Pinpoint the cell where the given text exists, returning its [x, y] midpoint coordinate. 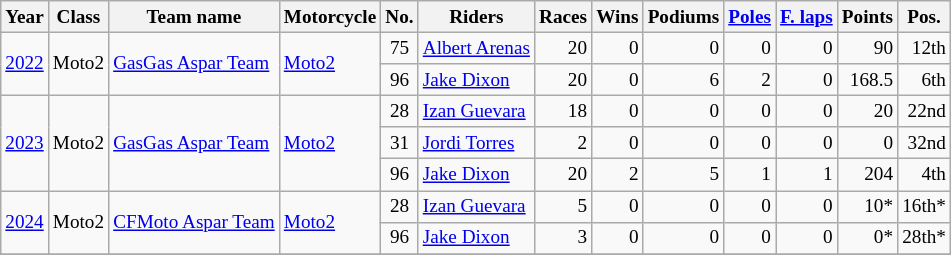
75 [400, 48]
No. [400, 17]
Races [562, 17]
12th [924, 48]
Year [25, 17]
32nd [924, 143]
Wins [618, 17]
Motorcycle [330, 17]
3 [562, 238]
2024 [25, 222]
16th* [924, 206]
Jordi Torres [476, 143]
10* [867, 206]
4th [924, 175]
31 [400, 143]
18 [562, 111]
6 [684, 80]
Points [867, 17]
204 [867, 175]
Team name [194, 17]
6th [924, 80]
Poles [750, 17]
2023 [25, 142]
0* [867, 238]
Podiums [684, 17]
Pos. [924, 17]
Class [78, 17]
F. laps [807, 17]
22nd [924, 111]
CFMoto Aspar Team [194, 222]
2022 [25, 64]
90 [867, 48]
Albert Arenas [476, 48]
168.5 [867, 80]
28th* [924, 238]
Riders [476, 17]
